Find where the given text appears and provide that cell's center as (X, Y) coordinate. 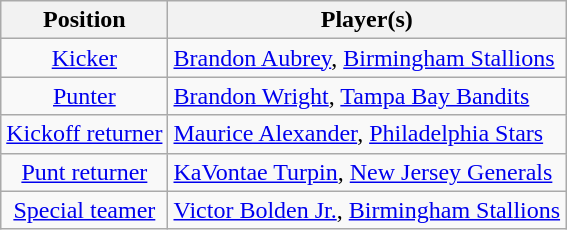
KaVontae Turpin, New Jersey Generals (367, 172)
Brandon Wright, Tampa Bay Bandits (367, 96)
Brandon Aubrey, Birmingham Stallions (367, 58)
Punt returner (84, 172)
Maurice Alexander, Philadelphia Stars (367, 134)
Kicker (84, 58)
Position (84, 20)
Victor Bolden Jr., Birmingham Stallions (367, 210)
Punter (84, 96)
Special teamer (84, 210)
Kickoff returner (84, 134)
Player(s) (367, 20)
